Find where the given text appears and provide that cell's center as [X, Y] coordinate. 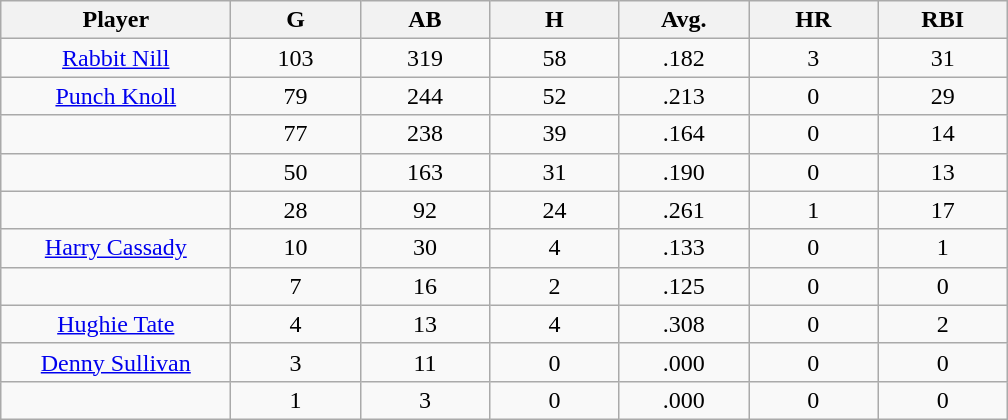
.164 [684, 134]
79 [296, 96]
AB [424, 20]
Denny Sullivan [116, 362]
.213 [684, 96]
24 [554, 210]
16 [424, 286]
29 [942, 96]
14 [942, 134]
.125 [684, 286]
58 [554, 58]
H [554, 20]
39 [554, 134]
.308 [684, 324]
30 [424, 248]
238 [424, 134]
319 [424, 58]
50 [296, 172]
163 [424, 172]
77 [296, 134]
Hughie Tate [116, 324]
.133 [684, 248]
7 [296, 286]
Harry Cassady [116, 248]
103 [296, 58]
HR [814, 20]
10 [296, 248]
Rabbit Nill [116, 58]
244 [424, 96]
17 [942, 210]
28 [296, 210]
.261 [684, 210]
.190 [684, 172]
Punch Knoll [116, 96]
11 [424, 362]
52 [554, 96]
92 [424, 210]
Player [116, 20]
G [296, 20]
Avg. [684, 20]
RBI [942, 20]
.182 [684, 58]
